Pinpoint the cell where the given text exists, returning its [x, y] midpoint coordinate. 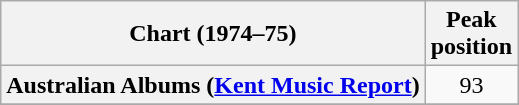
93 [471, 85]
Australian Albums (Kent Music Report) [213, 85]
Peakposition [471, 34]
Chart (1974–75) [213, 34]
